Provide the [x, y] coordinate of the cell's center where the given text is located.  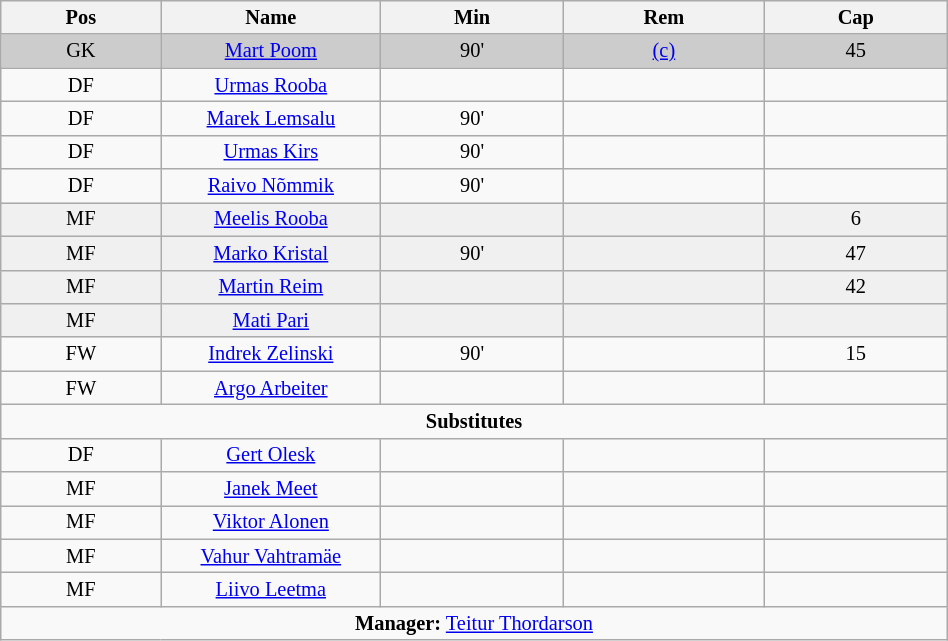
Manager: Teitur Thordarson [474, 623]
Raivo Nõmmik [271, 186]
Mati Pari [271, 320]
Liivo Leetma [271, 589]
42 [856, 287]
Marek Lemsalu [271, 118]
Name [271, 17]
Janek Meet [271, 489]
15 [856, 354]
Argo Arbeiter [271, 388]
Substitutes [474, 421]
Mart Poom [271, 51]
45 [856, 51]
Cap [856, 17]
Martin Reim [271, 287]
Marko Kristal [271, 253]
Meelis Rooba [271, 219]
Indrek Zelinski [271, 354]
Vahur Vahtramäe [271, 556]
Min [472, 17]
Urmas Kirs [271, 152]
(c) [664, 51]
47 [856, 253]
Viktor Alonen [271, 522]
Rem [664, 17]
Pos [81, 17]
Gert Olesk [271, 455]
6 [856, 219]
Urmas Rooba [271, 85]
GK [81, 51]
